Provide the [x, y] coordinate of the cell's center where the given text is located.  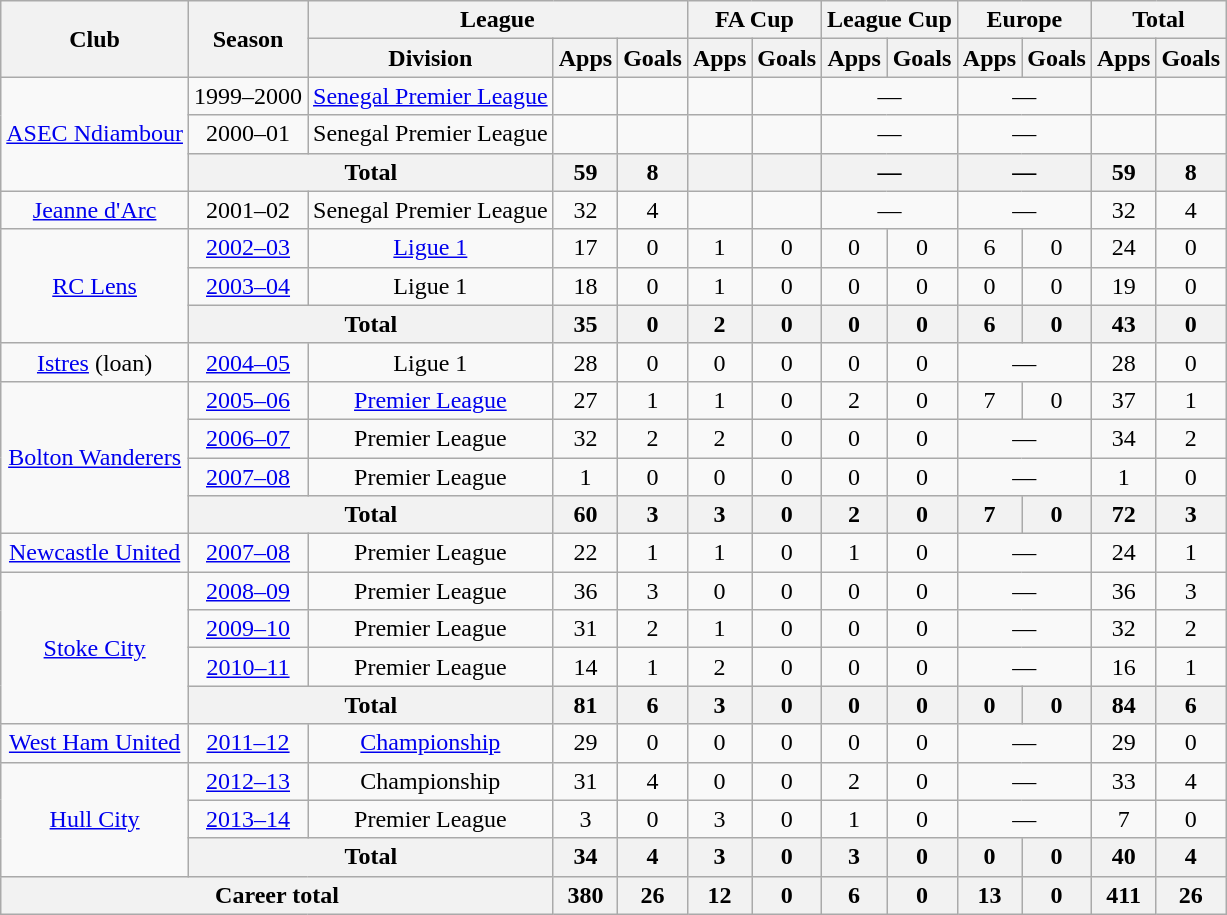
2009–10 [248, 629]
18 [585, 286]
81 [585, 705]
League [498, 20]
2008–09 [248, 591]
84 [1123, 705]
72 [1123, 515]
380 [585, 895]
2002–03 [248, 248]
12 [719, 895]
2006–07 [248, 438]
Club [95, 39]
16 [1123, 667]
22 [585, 553]
37 [1123, 400]
Newcastle United [95, 553]
2013–14 [248, 819]
2004–05 [248, 362]
RC Lens [95, 286]
2000–01 [248, 134]
14 [585, 667]
33 [1123, 781]
Stoke City [95, 648]
19 [1123, 286]
Season [248, 39]
Jeanne d'Arc [95, 210]
2001–02 [248, 210]
West Ham United [95, 743]
ASEC Ndiambour [95, 134]
Career total [277, 895]
Division [431, 58]
2003–04 [248, 286]
Hull City [95, 819]
17 [585, 248]
FA Cup [754, 20]
1999–2000 [248, 96]
411 [1123, 895]
Europe [1024, 20]
40 [1123, 857]
2010–11 [248, 667]
27 [585, 400]
60 [585, 515]
2012–13 [248, 781]
League Cup [890, 20]
43 [1123, 324]
13 [989, 895]
2011–12 [248, 743]
2005–06 [248, 400]
Istres (loan) [95, 362]
Bolton Wanderers [95, 457]
35 [585, 324]
